Provide the (X, Y) coordinate of the cell's center where the given text is located.  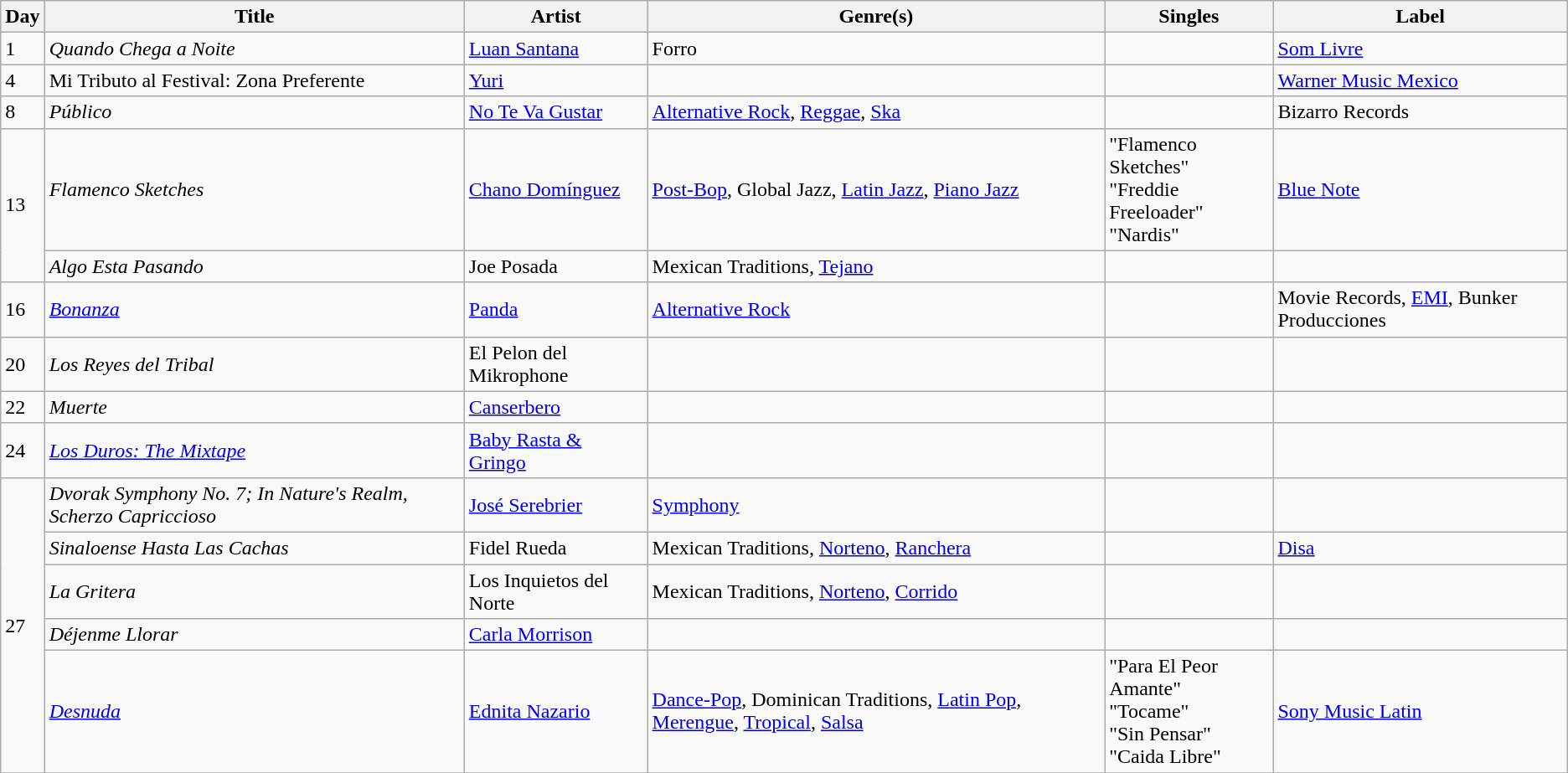
Baby Rasta & Gringo (556, 451)
Day (23, 17)
Quando Chega a Noite (255, 49)
22 (23, 407)
La Gritera (255, 591)
Los Inquietos del Norte (556, 591)
Chano Domínguez (556, 189)
Luan Santana (556, 49)
20 (23, 363)
"Para El Peor Amante""Tocame""Sin Pensar""Caida Libre" (1189, 712)
Público (255, 112)
Algo Esta Pasando (255, 266)
Mexican Traditions, Norteno, Ranchera (876, 548)
Bizarro Records (1421, 112)
No Te Va Gustar (556, 112)
Panda (556, 310)
Muerte (255, 407)
Alternative Rock, Reggae, Ska (876, 112)
Ednita Nazario (556, 712)
Joe Posada (556, 266)
Bonanza (255, 310)
Mi Tributo al Festival: Zona Preferente (255, 80)
Som Livre (1421, 49)
Genre(s) (876, 17)
Movie Records, EMI, Bunker Producciones (1421, 310)
Sinaloense Hasta Las Cachas (255, 548)
Blue Note (1421, 189)
13 (23, 205)
Los Reyes del Tribal (255, 363)
El Pelon del Mikrophone (556, 363)
16 (23, 310)
Desnuda (255, 712)
Carla Morrison (556, 635)
Dance-Pop, Dominican Traditions, Latin Pop, Merengue, Tropical, Salsa (876, 712)
Fidel Rueda (556, 548)
1 (23, 49)
8 (23, 112)
Post-Bop, Global Jazz, Latin Jazz, Piano Jazz (876, 189)
27 (23, 625)
Title (255, 17)
Mexican Traditions, Norteno, Corrido (876, 591)
Singles (1189, 17)
Déjenme Llorar (255, 635)
Forro (876, 49)
24 (23, 451)
4 (23, 80)
Disa (1421, 548)
Canserbero (556, 407)
Flamenco Sketches (255, 189)
Mexican Traditions, Tejano (876, 266)
Symphony (876, 504)
Dvorak Symphony No. 7; In Nature's Realm, Scherzo Capriccioso (255, 504)
Artist (556, 17)
Alternative Rock (876, 310)
Yuri (556, 80)
"Flamenco Sketches""Freddie Freeloader""Nardis" (1189, 189)
Warner Music Mexico (1421, 80)
Sony Music Latin (1421, 712)
José Serebrier (556, 504)
Label (1421, 17)
Los Duros: The Mixtape (255, 451)
